Locate the cell with the specified text and output its [x, y] center coordinate. 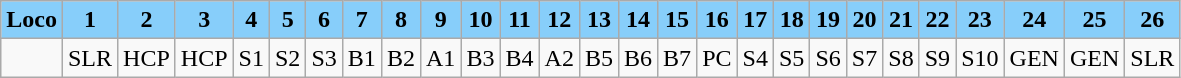
B6 [638, 58]
S3 [324, 58]
B1 [362, 58]
S8 [901, 58]
B2 [400, 58]
10 [480, 20]
22 [937, 20]
Loco [32, 20]
A2 [559, 58]
19 [828, 20]
21 [901, 20]
B3 [480, 58]
5 [287, 20]
11 [520, 20]
S2 [287, 58]
1 [90, 20]
15 [678, 20]
8 [400, 20]
4 [251, 20]
12 [559, 20]
A1 [440, 58]
20 [864, 20]
13 [598, 20]
S5 [791, 58]
7 [362, 20]
S4 [755, 58]
23 [980, 20]
B5 [598, 58]
18 [791, 20]
3 [204, 20]
B4 [520, 58]
14 [638, 20]
17 [755, 20]
25 [1094, 20]
S7 [864, 58]
26 [1152, 20]
S6 [828, 58]
S1 [251, 58]
PC [717, 58]
9 [440, 20]
B7 [678, 58]
16 [717, 20]
S9 [937, 58]
S10 [980, 58]
24 [1034, 20]
2 [147, 20]
6 [324, 20]
